From the cell containing the given text, extract its center point as [X, Y] coordinate. 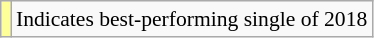
Indicates best-performing single of 2018 [192, 19]
